For the text-containing cell, return its midpoint in (x, y) coordinate format. 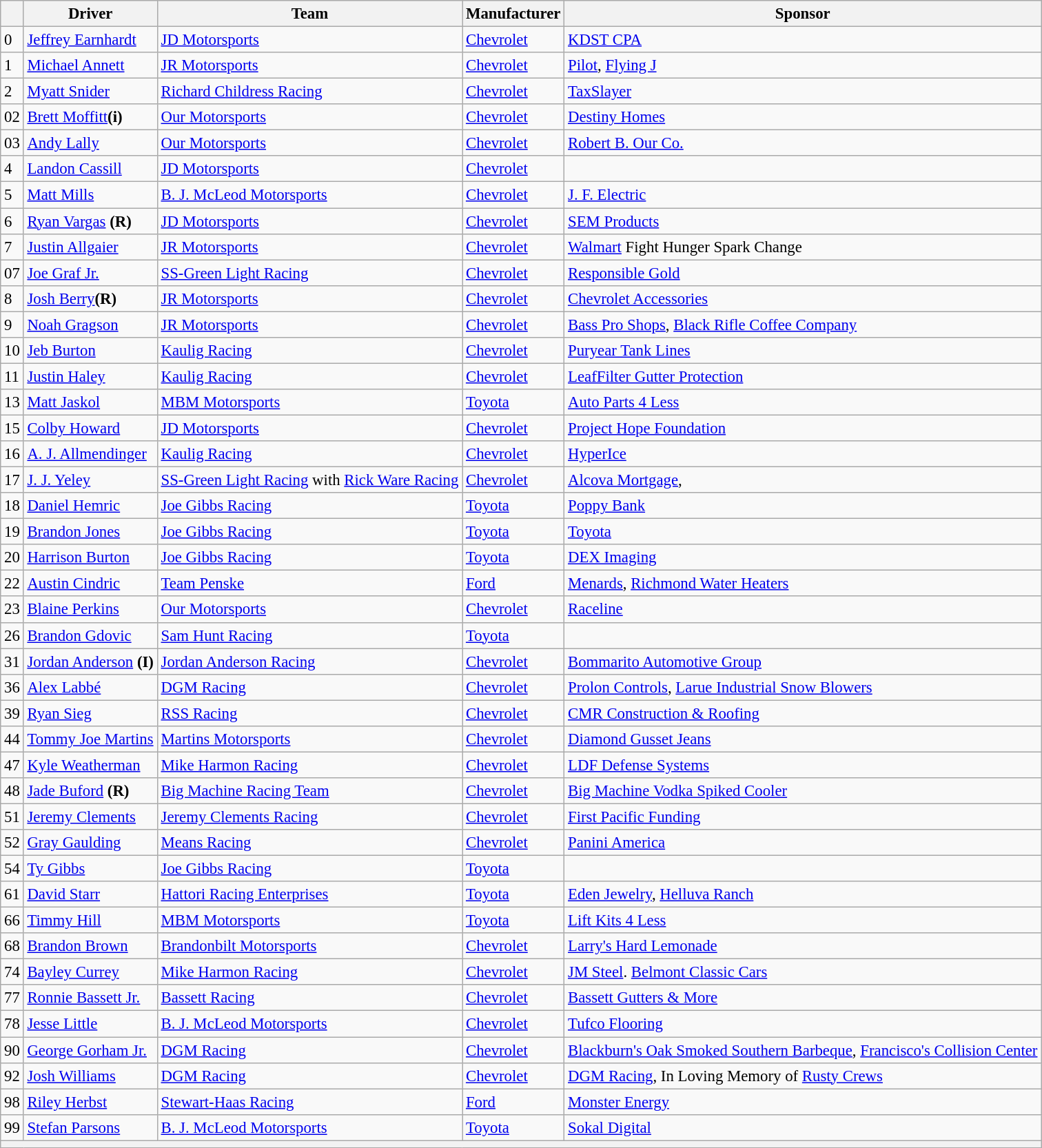
Alex Labbé (90, 687)
Harrison Burton (90, 557)
Kyle Weatherman (90, 765)
Poppy Bank (803, 506)
DGM Racing, In Loving Memory of Rusty Crews (803, 1076)
SEM Products (803, 221)
Sponsor (803, 14)
TaxSlayer (803, 92)
Manufacturer (513, 14)
Raceline (803, 610)
99 (12, 1127)
SS-Green Light Racing with Rick Ware Racing (309, 480)
Matt Jaskol (90, 402)
61 (12, 894)
47 (12, 765)
Panini America (803, 843)
Hattori Racing Enterprises (309, 894)
Means Racing (309, 843)
Pilot, Flying J (803, 65)
Bassett Racing (309, 998)
Blaine Perkins (90, 610)
Daniel Hemric (90, 506)
A. J. Allmendinger (90, 454)
Brandon Brown (90, 946)
Diamond Gusset Jeans (803, 739)
Big Machine Vodka Spiked Cooler (803, 791)
Tufco Flooring (803, 1024)
Ty Gibbs (90, 869)
Stewart-Haas Racing (309, 1102)
Bommarito Automotive Group (803, 662)
26 (12, 635)
4 (12, 169)
Justin Allgaier (90, 247)
98 (12, 1102)
Sokal Digital (803, 1127)
Josh Berry(R) (90, 298)
Bayley Currey (90, 972)
10 (12, 351)
Bassett Gutters & More (803, 998)
02 (12, 117)
JM Steel. Belmont Classic Cars (803, 972)
52 (12, 843)
68 (12, 946)
07 (12, 273)
31 (12, 662)
17 (12, 480)
22 (12, 584)
Jesse Little (90, 1024)
9 (12, 325)
LeafFilter Gutter Protection (803, 376)
RSS Racing (309, 713)
Matt Mills (90, 195)
Auto Parts 4 Less (803, 402)
44 (12, 739)
Timmy Hill (90, 921)
Justin Haley (90, 376)
66 (12, 921)
Lift Kits 4 Less (803, 921)
Austin Cindric (90, 584)
90 (12, 1050)
Team Penske (309, 584)
Puryear Tank Lines (803, 351)
Jeb Burton (90, 351)
Michael Annett (90, 65)
SS-Green Light Racing (309, 273)
Prolon Controls, Larue Industrial Snow Blowers (803, 687)
74 (12, 972)
Bass Pro Shops, Black Rifle Coffee Company (803, 325)
5 (12, 195)
David Starr (90, 894)
Monster Energy (803, 1102)
78 (12, 1024)
18 (12, 506)
Chevrolet Accessories (803, 298)
Team (309, 14)
Alcova Mortgage, (803, 480)
Richard Childress Racing (309, 92)
11 (12, 376)
Sam Hunt Racing (309, 635)
Jordan Anderson Racing (309, 662)
First Pacific Funding (803, 817)
36 (12, 687)
Walmart Fight Hunger Spark Change (803, 247)
Brett Moffitt(i) (90, 117)
Brandonbilt Motorsports (309, 946)
Stefan Parsons (90, 1127)
HyperIce (803, 454)
15 (12, 428)
George Gorham Jr. (90, 1050)
16 (12, 454)
77 (12, 998)
LDF Defense Systems (803, 765)
Landon Cassill (90, 169)
Jeffrey Earnhardt (90, 40)
Jeremy Clements (90, 817)
CMR Construction & Roofing (803, 713)
Brandon Gdovic (90, 635)
Eden Jewelry, Helluva Ranch (803, 894)
KDST CPA (803, 40)
Menards, Richmond Water Heaters (803, 584)
23 (12, 610)
Martins Motorsports (309, 739)
J. J. Yeley (90, 480)
Joe Graf Jr. (90, 273)
Jade Buford (R) (90, 791)
Colby Howard (90, 428)
Josh Williams (90, 1076)
0 (12, 40)
7 (12, 247)
Destiny Homes (803, 117)
54 (12, 869)
03 (12, 143)
Larry's Hard Lemonade (803, 946)
Riley Herbst (90, 1102)
Ronnie Bassett Jr. (90, 998)
Ryan Vargas (R) (90, 221)
51 (12, 817)
13 (12, 402)
DEX Imaging (803, 557)
Brandon Jones (90, 532)
Project Hope Foundation (803, 428)
2 (12, 92)
Myatt Snider (90, 92)
39 (12, 713)
J. F. Electric (803, 195)
Robert B. Our Co. (803, 143)
Jordan Anderson (I) (90, 662)
92 (12, 1076)
20 (12, 557)
Gray Gaulding (90, 843)
19 (12, 532)
48 (12, 791)
6 (12, 221)
Responsible Gold (803, 273)
1 (12, 65)
Driver (90, 14)
Ryan Sieg (90, 713)
Big Machine Racing Team (309, 791)
Jeremy Clements Racing (309, 817)
Andy Lally (90, 143)
Blackburn's Oak Smoked Southern Barbeque, Francisco's Collision Center (803, 1050)
Noah Gragson (90, 325)
Tommy Joe Martins (90, 739)
8 (12, 298)
